Output the (x, y) coordinate of the center of the cell containing the given text.  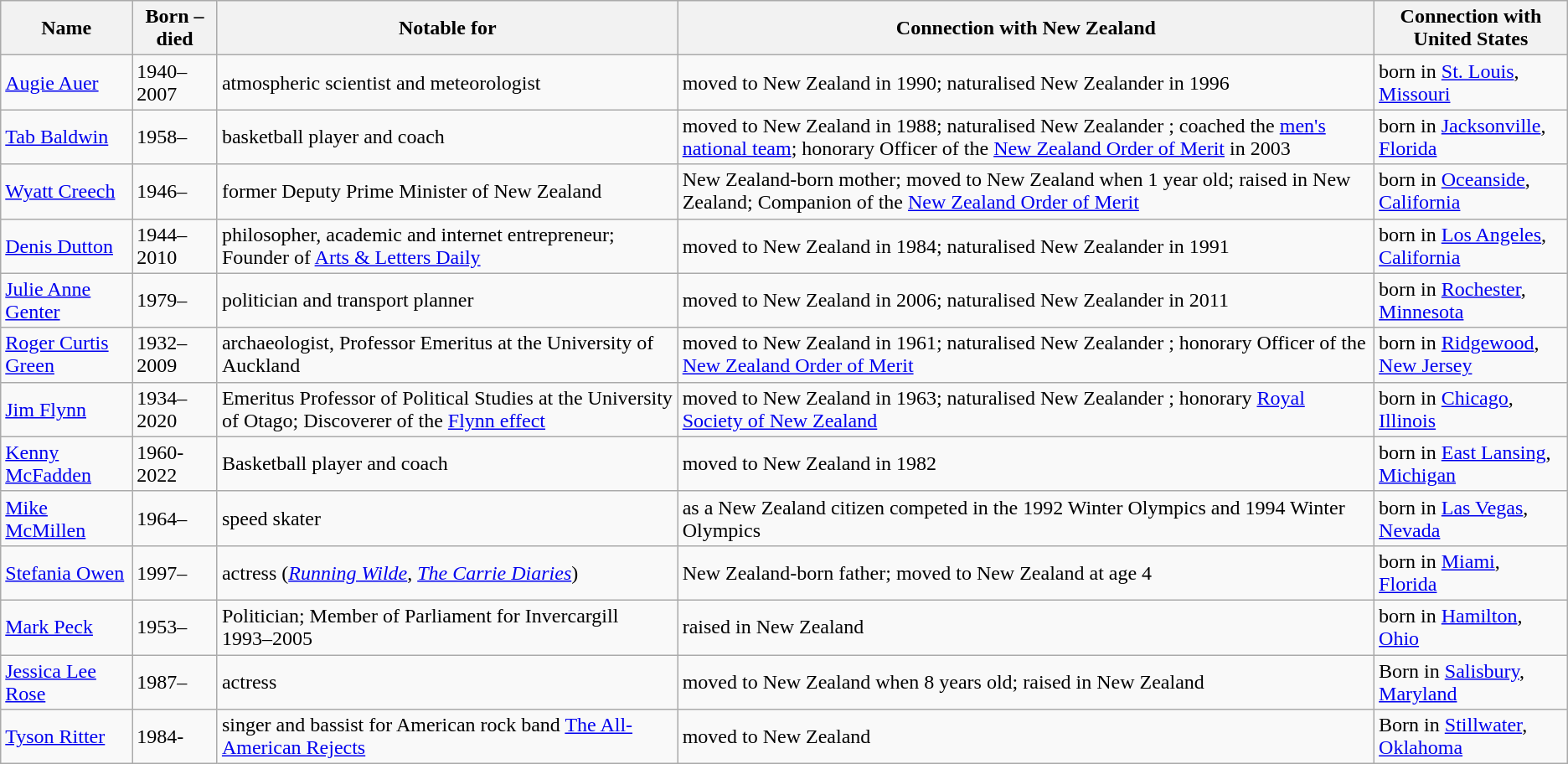
born in Las Vegas, Nevada (1471, 518)
Mark Peck (67, 627)
1944–2010 (175, 246)
Born in Stillwater, Oklahoma (1471, 737)
politician and transport planner (447, 300)
1953– (175, 627)
1958– (175, 137)
born in East Lansing, Michigan (1471, 464)
Connection with United States (1471, 28)
1979– (175, 300)
Denis Dutton (67, 246)
singer and bassist for American rock band The All-American Rejects (447, 737)
raised in New Zealand (1025, 627)
1960-2022 (175, 464)
moved to New Zealand in 1963; naturalised New Zealander ; honorary Royal Society of New Zealand (1025, 409)
Politician; Member of Parliament for Invercargill 1993–2005 (447, 627)
born in Oceanside, California (1471, 191)
born in Jacksonville, Florida (1471, 137)
Jim Flynn (67, 409)
Notable for (447, 28)
as a New Zealand citizen competed in the 1992 Winter Olympics and 1994 Winter Olympics (1025, 518)
Augie Auer (67, 82)
1964– (175, 518)
Name (67, 28)
1997– (175, 573)
born in Miami, Florida (1471, 573)
Emeritus Professor of Political Studies at the University of Otago; Discoverer of the Flynn effect (447, 409)
born in Ridgewood, New Jersey (1471, 355)
Connection with New Zealand (1025, 28)
moved to New Zealand (1025, 737)
born in Los Angeles, California (1471, 246)
Tab Baldwin (67, 137)
born in Rochester, Minnesota (1471, 300)
speed skater (447, 518)
born in Chicago, Illinois (1471, 409)
1934–2020 (175, 409)
former Deputy Prime Minister of New Zealand (447, 191)
1987– (175, 682)
Basketball player and coach (447, 464)
actress (447, 682)
philosopher, academic and internet entrepreneur; Founder of Arts & Letters Daily (447, 246)
1940–2007 (175, 82)
basketball player and coach (447, 137)
Julie Anne Genter (67, 300)
Stefania Owen (67, 573)
moved to New Zealand in 1988; naturalised New Zealander ; coached the men's national team; honorary Officer of the New Zealand Order of Merit in 2003 (1025, 137)
Jessica Lee Rose (67, 682)
born in St. Louis, Missouri (1471, 82)
moved to New Zealand when 8 years old; raised in New Zealand (1025, 682)
Born – died (175, 28)
Tyson Ritter (67, 737)
moved to New Zealand in 2006; naturalised New Zealander in 2011 (1025, 300)
Wyatt Creech (67, 191)
1984- (175, 737)
moved to New Zealand in 1990; naturalised New Zealander in 1996 (1025, 82)
moved to New Zealand in 1961; naturalised New Zealander ; honorary Officer of the New Zealand Order of Merit (1025, 355)
Kenny McFadden (67, 464)
1946– (175, 191)
New Zealand-born father; moved to New Zealand at age 4 (1025, 573)
1932–2009 (175, 355)
atmospheric scientist and meteorologist (447, 82)
Born in Salisbury, Maryland (1471, 682)
Roger Curtis Green (67, 355)
New Zealand-born mother; moved to New Zealand when 1 year old; raised in New Zealand; Companion of the New Zealand Order of Merit (1025, 191)
born in Hamilton, Ohio (1471, 627)
Mike McMillen (67, 518)
moved to New Zealand in 1984; naturalised New Zealander in 1991 (1025, 246)
moved to New Zealand in 1982 (1025, 464)
archaeologist, Professor Emeritus at the University of Auckland (447, 355)
actress (Running Wilde, The Carrie Diaries) (447, 573)
